Return [X, Y] of the center of cell containing provided text 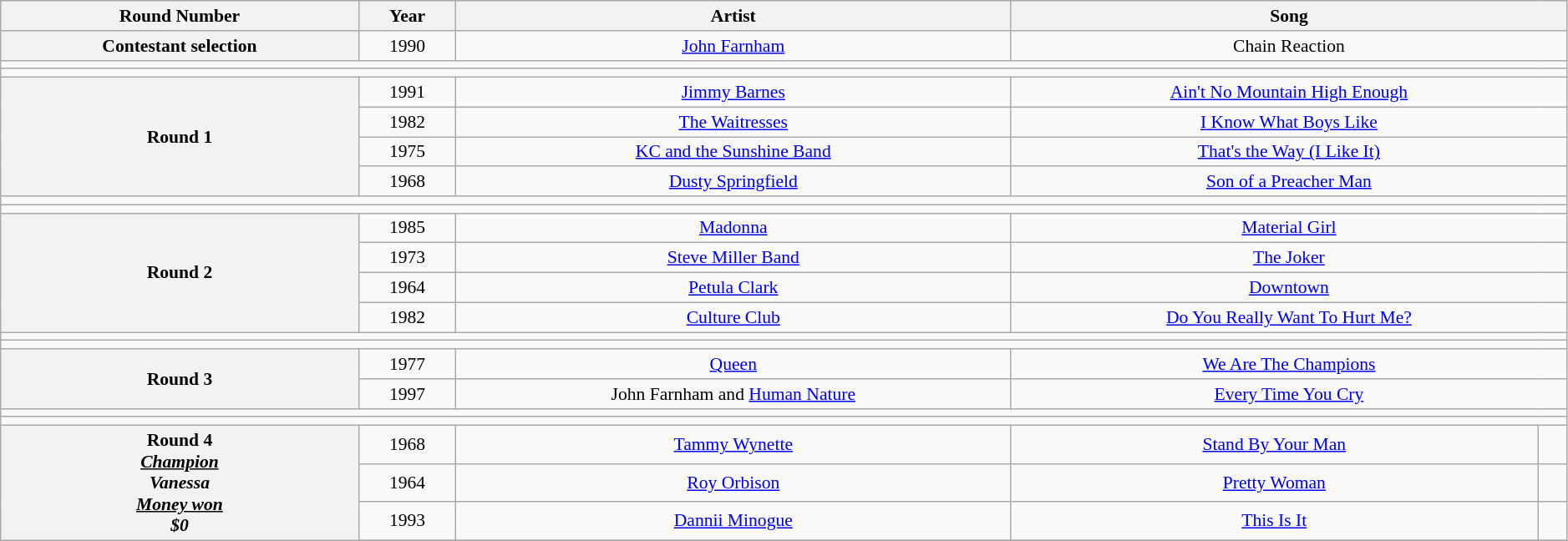
Tammy Wynette [733, 445]
1973 [408, 258]
I Know What Boys Like [1290, 122]
The Joker [1290, 258]
1991 [408, 93]
Round 2 [180, 272]
John Farnham and Human Nature [733, 394]
Madonna [733, 228]
Son of a Preacher Man [1290, 182]
Chain Reaction [1290, 46]
Round 4ChampionVanessaMoney won$0 [180, 483]
1975 [408, 152]
Material Girl [1290, 228]
Steve Miller Band [733, 258]
1977 [408, 364]
1993 [408, 521]
Queen [733, 364]
Song [1290, 16]
We Are The Champions [1290, 364]
John Farnham [733, 46]
1997 [408, 394]
Petula Clark [733, 288]
Every Time You Cry [1290, 394]
KC and the Sunshine Band [733, 152]
Round Number [180, 16]
Roy Orbison [733, 483]
Contestant selection [180, 46]
Downtown [1290, 288]
Artist [733, 16]
Round 1 [180, 137]
Dusty Springfield [733, 182]
Culture Club [733, 317]
1985 [408, 228]
Stand By Your Man [1275, 445]
Dannii Minogue [733, 521]
The Waitresses [733, 122]
Pretty Woman [1275, 483]
That's the Way (I Like It) [1290, 152]
Round 3 [180, 379]
Year [408, 16]
Do You Really Want To Hurt Me? [1290, 317]
This Is It [1275, 521]
Ain't No Mountain High Enough [1290, 93]
Jimmy Barnes [733, 93]
1990 [408, 46]
